Detect which cell encompasses the target text, then output its (x, y) center coordinate. 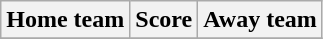
Home team (66, 20)
Score (164, 20)
Away team (260, 20)
